Pinpoint the cell where the given text exists, returning its (X, Y) midpoint coordinate. 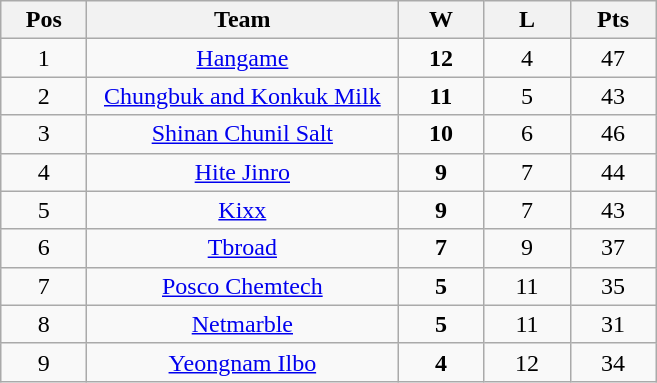
Tbroad (242, 248)
31 (613, 324)
3 (44, 134)
Pts (613, 20)
Chungbuk and Konkuk Milk (242, 96)
1 (44, 58)
Team (242, 20)
Kixx (242, 210)
37 (613, 248)
2 (44, 96)
47 (613, 58)
44 (613, 172)
46 (613, 134)
Posco Chemtech (242, 286)
Netmarble (242, 324)
L (527, 20)
W (441, 20)
10 (441, 134)
Yeongnam Ilbo (242, 362)
35 (613, 286)
8 (44, 324)
Pos (44, 20)
Hangame (242, 58)
Shinan Chunil Salt (242, 134)
34 (613, 362)
Hite Jinro (242, 172)
